Extract the [x, y] coordinate from the center of the cell holding the provided text.  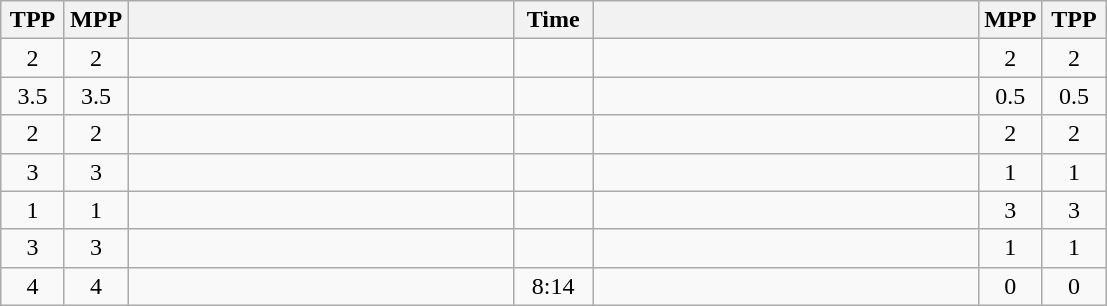
Time [554, 20]
8:14 [554, 286]
